Determine the (X, Y) coordinate at the center of the cell enclosing the given text.  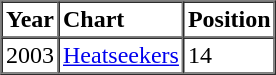
Heatseekers (120, 56)
Year (30, 20)
2003 (30, 56)
Chart (120, 20)
Position (229, 20)
14 (229, 56)
